Pinpoint the cell where the given text exists, returning its (x, y) midpoint coordinate. 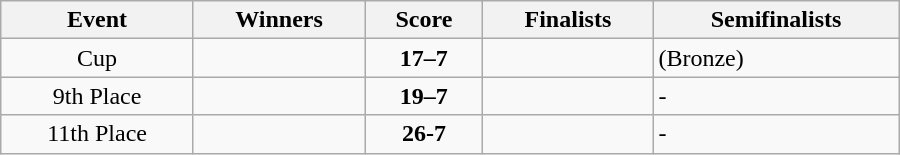
Finalists (568, 20)
Semifinalists (776, 20)
19–7 (424, 96)
Event (98, 20)
Score (424, 20)
Cup (98, 58)
26-7 (424, 134)
17–7 (424, 58)
9th Place (98, 96)
(Bronze) (776, 58)
Winners (278, 20)
11th Place (98, 134)
